Output the (x, y) coordinate of the center of the cell containing the given text.  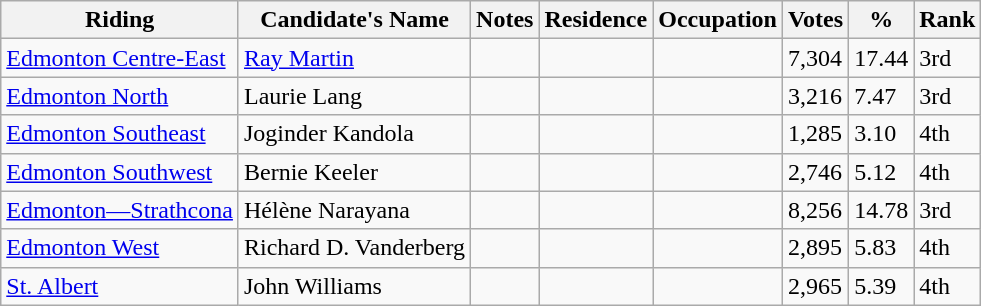
Notes (505, 20)
Joginder Kandola (354, 134)
7,304 (815, 58)
% (882, 20)
2,895 (815, 248)
Edmonton Southwest (120, 172)
Edmonton—Strathcona (120, 210)
5.83 (882, 248)
Bernie Keeler (354, 172)
17.44 (882, 58)
Hélène Narayana (354, 210)
Occupation (718, 20)
St. Albert (120, 286)
14.78 (882, 210)
3,216 (815, 96)
3.10 (882, 134)
Ray Martin (354, 58)
Riding (120, 20)
Edmonton Southeast (120, 134)
Candidate's Name (354, 20)
Residence (596, 20)
5.39 (882, 286)
1,285 (815, 134)
John Williams (354, 286)
Edmonton West (120, 248)
5.12 (882, 172)
Edmonton Centre-East (120, 58)
Votes (815, 20)
8,256 (815, 210)
Laurie Lang (354, 96)
2,746 (815, 172)
7.47 (882, 96)
Edmonton North (120, 96)
Rank (948, 20)
2,965 (815, 286)
Richard D. Vanderberg (354, 248)
